Identify which cell holds the provided text, then report its [x, y] central coordinate. 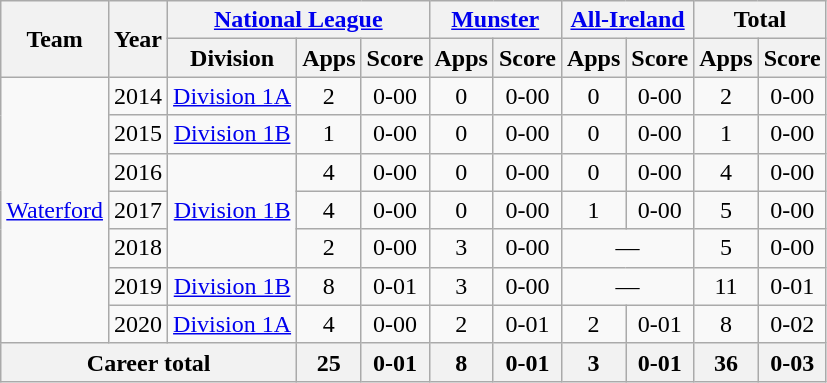
2015 [138, 134]
All-Ireland [627, 20]
2014 [138, 96]
25 [329, 362]
Team [55, 39]
2018 [138, 248]
2020 [138, 324]
Munster [495, 20]
0-03 [792, 362]
Career total [149, 362]
0-02 [792, 324]
2017 [138, 210]
2016 [138, 172]
36 [726, 362]
11 [726, 286]
Waterford [55, 210]
National League [298, 20]
Total [760, 20]
Year [138, 39]
Division [232, 58]
2019 [138, 286]
